Locate the cell with the specified text and output its (x, y) center coordinate. 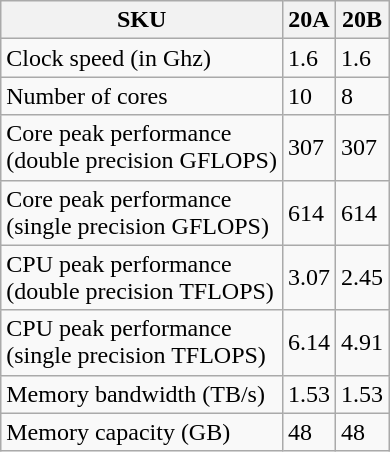
Memory capacity (GB) (142, 432)
CPU peak performance(double precision TFLOPS) (142, 278)
20B (362, 20)
Memory bandwidth (TB/s) (142, 394)
Clock speed (in Ghz) (142, 58)
CPU peak performance(single precision TFLOPS) (142, 342)
3.07 (308, 278)
4.91 (362, 342)
Number of cores (142, 96)
20A (308, 20)
SKU (142, 20)
6.14 (308, 342)
10 (308, 96)
8 (362, 96)
2.45 (362, 278)
Core peak performance(single precision GFLOPS) (142, 212)
Core peak performance(double precision GFLOPS) (142, 148)
